Provide the (X, Y) coordinate of the cell's center where the given text is located.  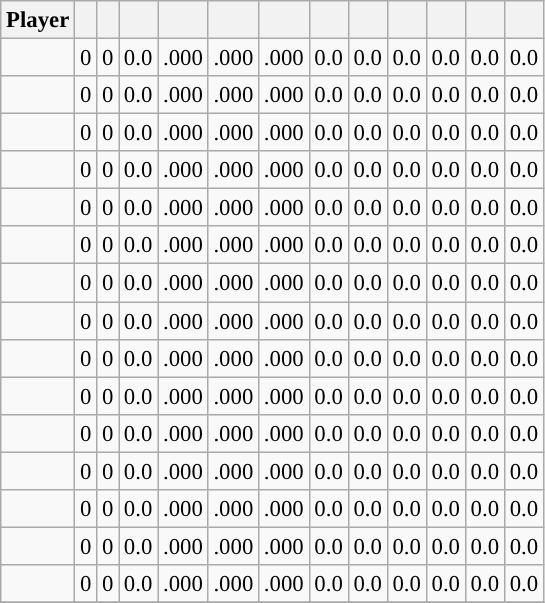
Player (38, 20)
